Detect which cell encompasses the target text, then output its [X, Y] center coordinate. 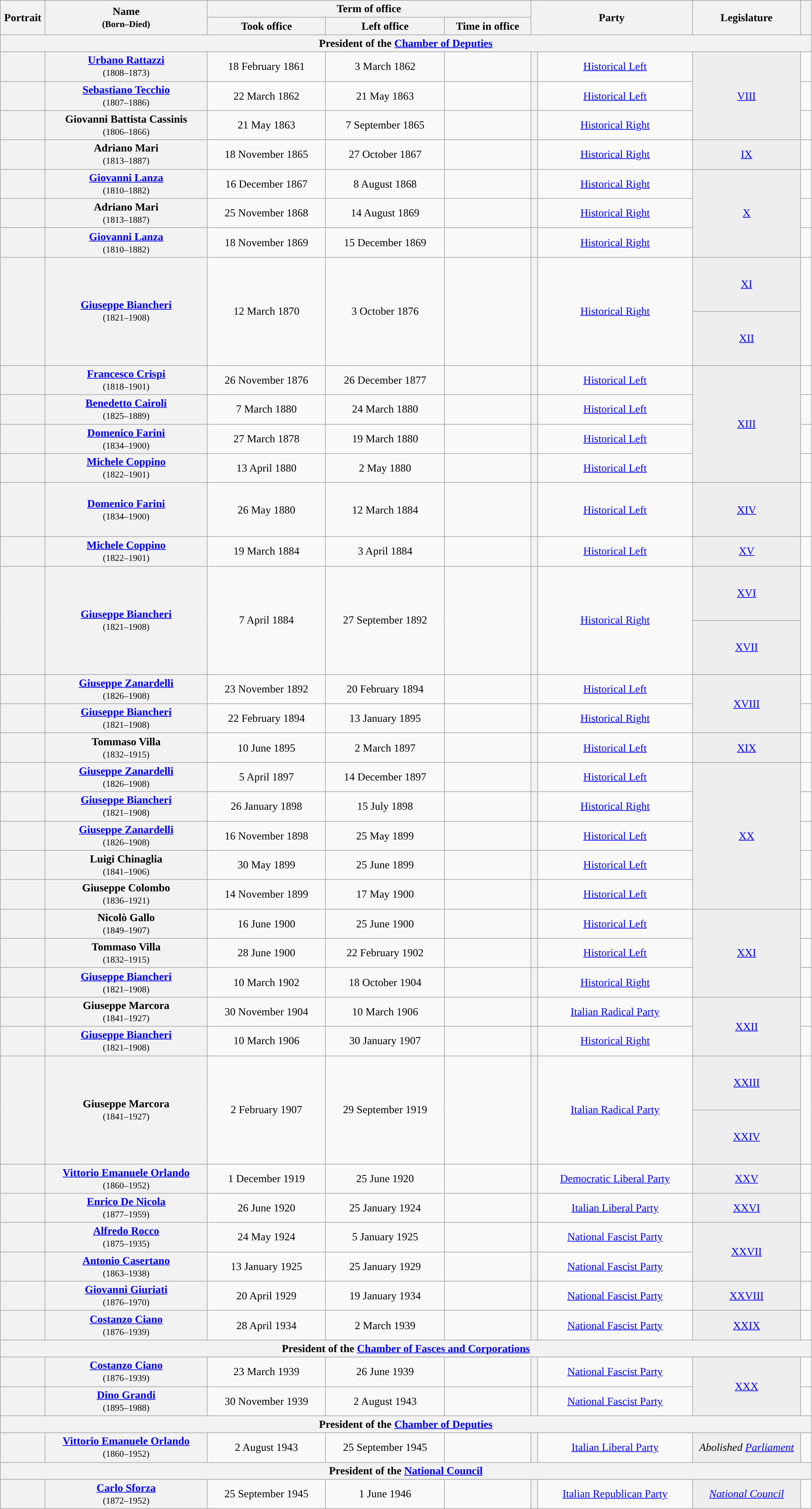
26 June 1920 [267, 1208]
Alfredo Rocco(1875–1935) [126, 1237]
Enrico De Nicola(1877–1959) [126, 1208]
7 March 1880 [267, 409]
3 March 1862 [385, 67]
5 January 1925 [385, 1237]
18 November 1869 [267, 243]
2 March 1897 [385, 748]
14 December 1897 [385, 777]
30 January 1907 [385, 1041]
3 April 1884 [385, 552]
25 June 1899 [385, 865]
8 August 1868 [385, 184]
Francesco Crispi(1818–1901) [126, 380]
IX [746, 154]
19 January 1934 [385, 1296]
2 February 1907 [267, 1110]
Italian Republican Party [615, 1494]
Antonio Casertano(1863–1938) [126, 1267]
25 January 1929 [385, 1267]
XXI [746, 953]
30 November 1904 [267, 1012]
27 March 1878 [267, 438]
12 March 1884 [385, 510]
24 May 1924 [267, 1237]
19 March 1880 [385, 438]
XIII [746, 424]
XXIII [746, 1083]
23 November 1892 [267, 689]
3 October 1876 [385, 311]
17 May 1900 [385, 894]
Time in office [488, 26]
22 February 1894 [267, 719]
15 December 1869 [385, 243]
7 April 1884 [267, 620]
Urbano Rattazzi(1808–1873) [126, 67]
13 January 1895 [385, 719]
Left office [385, 26]
1 June 1946 [385, 1494]
25 January 1924 [385, 1208]
24 March 1880 [385, 409]
1 December 1919 [267, 1179]
XXIV [746, 1137]
XXV [746, 1179]
National Council [746, 1494]
2 March 1939 [385, 1326]
XXVII [746, 1252]
20 February 1894 [385, 689]
10 June 1895 [267, 748]
18 February 1861 [267, 67]
XIV [746, 510]
XXIX [746, 1326]
13 January 1925 [267, 1267]
25 November 1868 [267, 213]
15 July 1898 [385, 806]
Benedetto Cairoli(1825–1889) [126, 409]
10 March 1902 [267, 982]
5 April 1897 [267, 777]
25 May 1899 [385, 836]
Portrait [23, 18]
XX [746, 836]
Giovanni Battista Cassinis(1806–1866) [126, 125]
30 November 1939 [267, 1401]
Giuseppe Colombo(1836–1921) [126, 894]
XVII [746, 647]
XVIII [746, 704]
2 May 1880 [385, 468]
XXVI [746, 1208]
18 November 1865 [267, 154]
29 September 1919 [385, 1110]
Term of office [369, 9]
Abolished Parliament [746, 1447]
12 March 1870 [267, 311]
President of the National Council [406, 1471]
22 March 1862 [267, 96]
7 September 1865 [385, 125]
26 December 1877 [385, 380]
26 November 1876 [267, 380]
30 May 1899 [267, 865]
XIX [746, 748]
26 June 1939 [385, 1371]
13 April 1880 [267, 468]
27 September 1892 [385, 620]
XV [746, 552]
XVI [746, 593]
Took office [267, 26]
Luigi Chinaglia(1841–1906) [126, 865]
XXX [746, 1386]
26 May 1880 [267, 510]
18 October 1904 [385, 982]
President of the Chamber of Fasces and Corporations [406, 1348]
27 October 1867 [385, 154]
22 February 1902 [385, 953]
VIII [746, 96]
28 April 1934 [267, 1326]
14 August 1869 [385, 213]
26 January 1898 [267, 806]
Giovanni Giuriati(1876–1970) [126, 1296]
Democratic Liberal Party [615, 1179]
XXII [746, 1026]
25 June 1920 [385, 1179]
16 December 1867 [267, 184]
Legislature [746, 18]
X [746, 213]
Name(Born–Died) [126, 18]
16 November 1898 [267, 836]
Party [612, 18]
28 June 1900 [267, 953]
16 June 1900 [267, 923]
XI [746, 284]
XXVIII [746, 1296]
Carlo Sforza(1872–1952) [126, 1494]
23 March 1939 [267, 1371]
Sebastiano Tecchio(1807–1886) [126, 96]
20 April 1929 [267, 1296]
Dino Grandi(1895–1988) [126, 1401]
Nicolò Gallo(1849–1907) [126, 923]
XII [746, 338]
14 November 1899 [267, 894]
19 March 1884 [267, 552]
25 June 1900 [385, 923]
